From the cell containing the given text, extract its center point as (X, Y) coordinate. 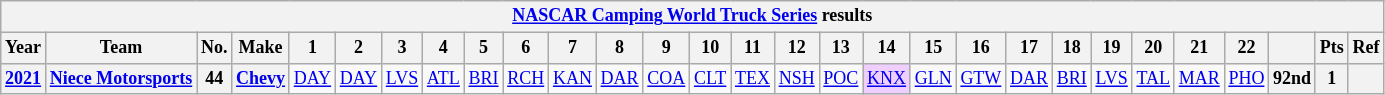
Ref (1366, 48)
COA (666, 78)
POC (841, 78)
22 (1246, 48)
CLT (710, 78)
6 (526, 48)
GLN (933, 78)
20 (1153, 48)
44 (214, 78)
KNX (887, 78)
ATL (444, 78)
18 (1072, 48)
3 (402, 48)
Year (24, 48)
Pts (1332, 48)
17 (1030, 48)
92nd (1292, 78)
12 (796, 48)
MAR (1199, 78)
TEX (753, 78)
9 (666, 48)
5 (484, 48)
KAN (573, 78)
14 (887, 48)
21 (1199, 48)
15 (933, 48)
4 (444, 48)
Niece Motorsports (120, 78)
10 (710, 48)
11 (753, 48)
Make (261, 48)
NSH (796, 78)
19 (1112, 48)
2 (358, 48)
13 (841, 48)
GTW (981, 78)
2021 (24, 78)
RCH (526, 78)
7 (573, 48)
NASCAR Camping World Truck Series results (692, 16)
8 (620, 48)
TAL (1153, 78)
16 (981, 48)
Chevy (261, 78)
No. (214, 48)
PHO (1246, 78)
Team (120, 48)
